Return [x, y] of the center of cell containing provided text 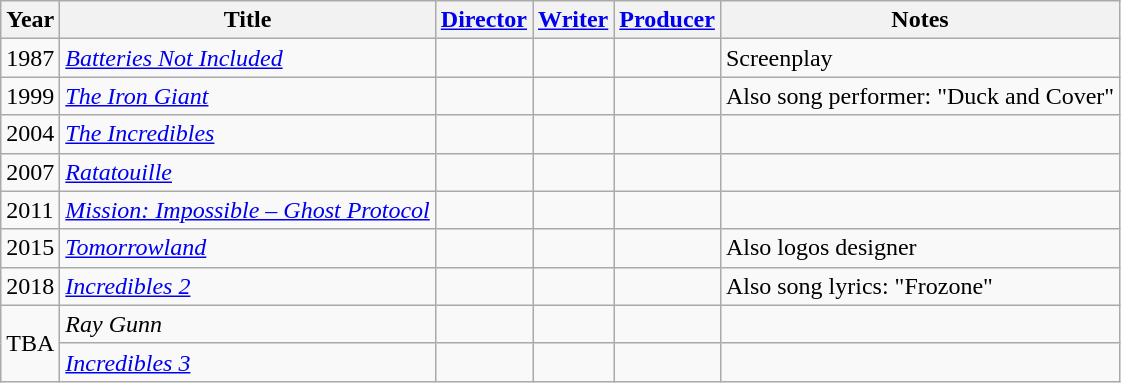
2004 [30, 134]
Mission: Impossible – Ghost Protocol [248, 210]
Batteries Not Included [248, 58]
2007 [30, 172]
Ray Gunn [248, 324]
Also song lyrics: "Frozone" [920, 286]
Producer [668, 20]
Ratatouille [248, 172]
The Iron Giant [248, 96]
1999 [30, 96]
Director [484, 20]
Title [248, 20]
Also logos designer [920, 248]
2015 [30, 248]
2018 [30, 286]
Year [30, 20]
Also song performer: "Duck and Cover" [920, 96]
1987 [30, 58]
Incredibles 3 [248, 362]
Notes [920, 20]
TBA [30, 343]
The Incredibles [248, 134]
Incredibles 2 [248, 286]
2011 [30, 210]
Screenplay [920, 58]
Tomorrowland [248, 248]
Writer [574, 20]
